Output the [x, y] coordinate of the center of the cell containing the given text.  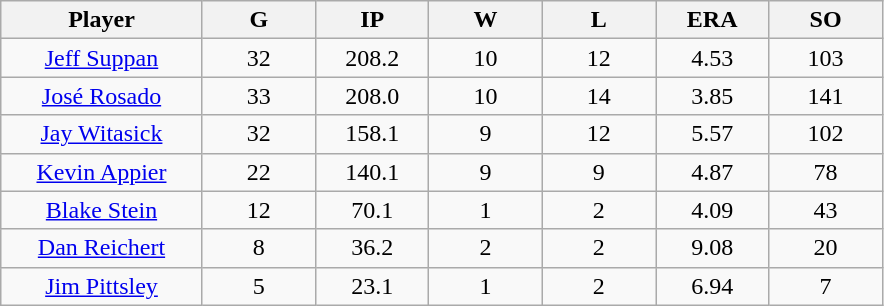
G [258, 20]
7 [826, 286]
Dan Reichert [102, 248]
Jim Pittsley [102, 286]
Blake Stein [102, 210]
4.53 [712, 58]
36.2 [372, 248]
70.1 [372, 210]
Jeff Suppan [102, 58]
8 [258, 248]
208.2 [372, 58]
Kevin Appier [102, 172]
140.1 [372, 172]
W [486, 20]
208.0 [372, 96]
4.87 [712, 172]
141 [826, 96]
33 [258, 96]
43 [826, 210]
6.94 [712, 286]
SO [826, 20]
103 [826, 58]
78 [826, 172]
23.1 [372, 286]
ERA [712, 20]
9.08 [712, 248]
22 [258, 172]
20 [826, 248]
3.85 [712, 96]
José Rosado [102, 96]
IP [372, 20]
102 [826, 134]
4.09 [712, 210]
14 [598, 96]
158.1 [372, 134]
L [598, 20]
Jay Witasick [102, 134]
Player [102, 20]
5 [258, 286]
5.57 [712, 134]
